Identify which cell holds the provided text, then report its [X, Y] central coordinate. 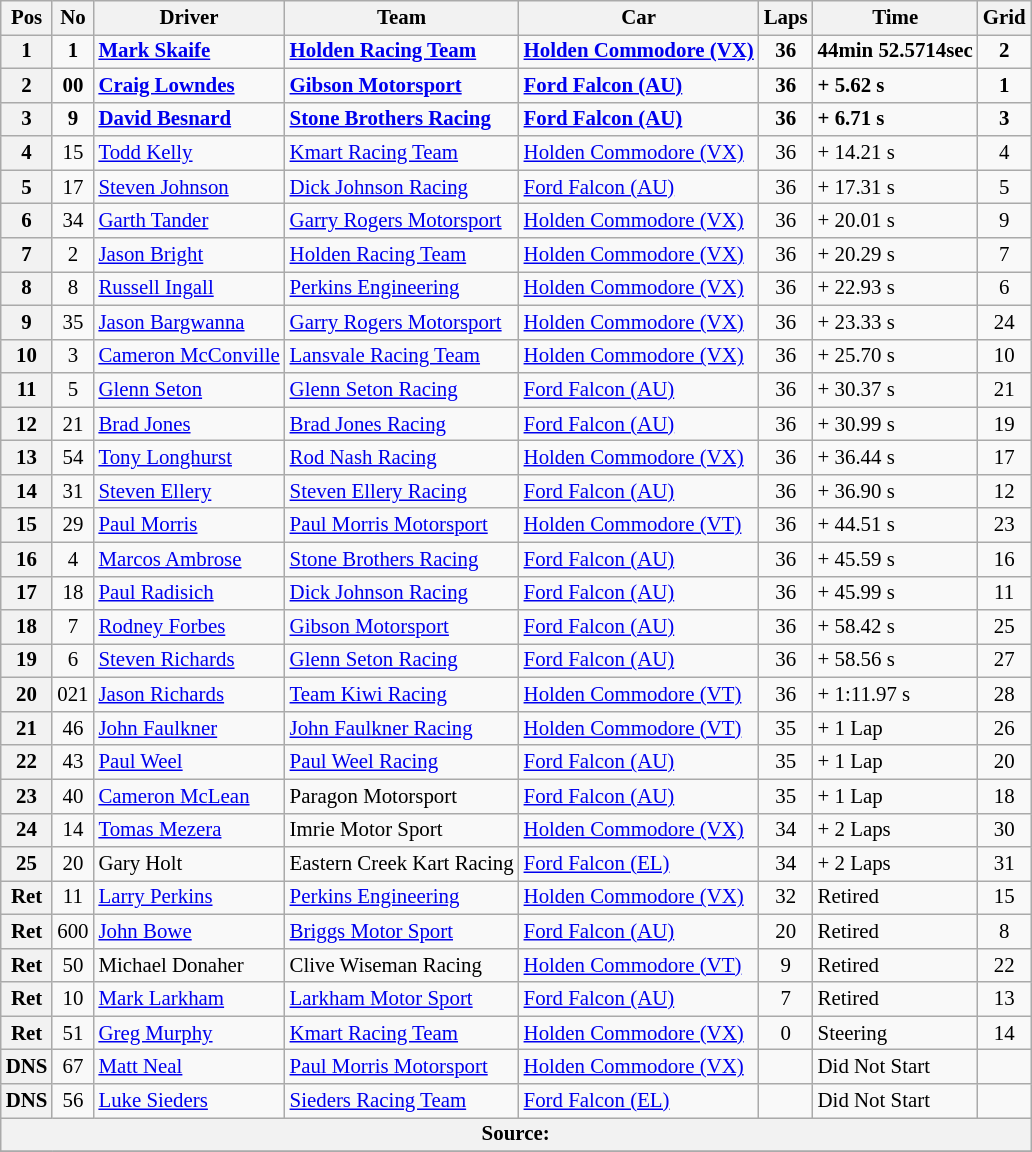
Steering [896, 1033]
Pos [27, 18]
Imrie Motor Sport [402, 830]
Paul Weel [188, 762]
Driver [188, 18]
Clive Wiseman Racing [402, 965]
51 [72, 1033]
Greg Murphy [188, 1033]
Steven Richards [188, 661]
0 [786, 1033]
Paul Radisich [188, 593]
Matt Neal [188, 1067]
Mark Larkham [188, 999]
40 [72, 796]
+ 20.01 s [896, 221]
Mark Skaife [188, 51]
67 [72, 1067]
Rod Nash Racing [402, 458]
600 [72, 931]
Cameron McConville [188, 356]
+ 30.99 s [896, 424]
+ 5.62 s [896, 85]
Laps [786, 18]
Tomas Mezera [188, 830]
Lansvale Racing Team [402, 356]
46 [72, 728]
26 [1004, 728]
Jason Richards [188, 695]
Larry Perkins [188, 898]
29 [72, 525]
Brad Jones [188, 424]
Paragon Motorsport [402, 796]
021 [72, 695]
+ 30.37 s [896, 390]
+ 6.71 s [896, 119]
Grid [1004, 18]
56 [72, 1101]
Eastern Creek Kart Racing [402, 864]
+ 36.90 s [896, 491]
Russell Ingall [188, 288]
+ 20.29 s [896, 255]
+ 22.93 s [896, 288]
Time [896, 18]
Tony Longhurst [188, 458]
Glenn Seton [188, 390]
+ 23.33 s [896, 322]
Steven Johnson [188, 187]
+ 17.31 s [896, 187]
Sieders Racing Team [402, 1101]
Jason Bright [188, 255]
Cameron McLean [188, 796]
32 [786, 898]
+ 58.42 s [896, 627]
Steven Ellery Racing [402, 491]
No [72, 18]
John Faulkner Racing [402, 728]
Larkham Motor Sport [402, 999]
Craig Lowndes [188, 85]
54 [72, 458]
+ 1:11.97 s [896, 695]
Source: [516, 1135]
Steven Ellery [188, 491]
30 [1004, 830]
27 [1004, 661]
Car [639, 18]
+ 45.99 s [896, 593]
Rodney Forbes [188, 627]
Team Kiwi Racing [402, 695]
28 [1004, 695]
43 [72, 762]
Jason Bargwanna [188, 322]
Garth Tander [188, 221]
Marcos Ambrose [188, 559]
+ 44.51 s [896, 525]
+ 36.44 s [896, 458]
John Bowe [188, 931]
50 [72, 965]
Brad Jones Racing [402, 424]
Paul Weel Racing [402, 762]
John Faulkner [188, 728]
44min 52.5714sec [896, 51]
Michael Donaher [188, 965]
00 [72, 85]
+ 14.21 s [896, 153]
Todd Kelly [188, 153]
Gary Holt [188, 864]
Luke Sieders [188, 1101]
David Besnard [188, 119]
+ 25.70 s [896, 356]
Paul Morris [188, 525]
+ 58.56 s [896, 661]
Briggs Motor Sport [402, 931]
+ 45.59 s [896, 559]
Team [402, 18]
